From the cell containing the given text, extract its center point as [x, y] coordinate. 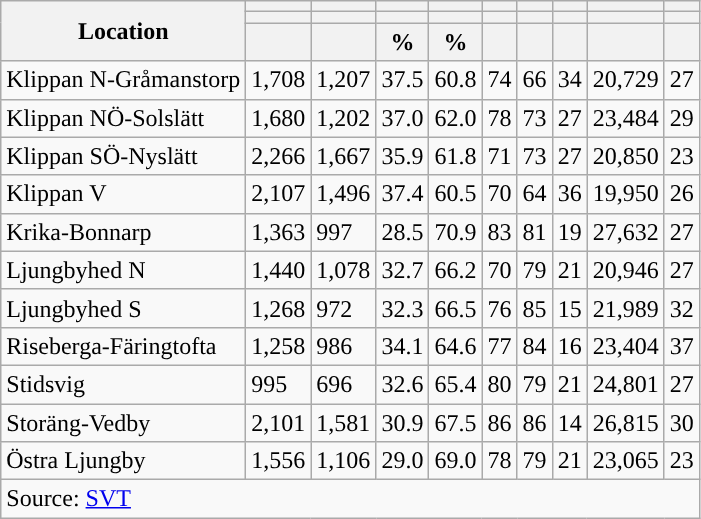
24,801 [626, 384]
70.9 [456, 232]
Krika-Bonnarp [124, 232]
Location [124, 31]
28.5 [402, 232]
26,815 [626, 423]
84 [534, 346]
69.0 [456, 461]
34 [570, 80]
66.5 [456, 308]
71 [500, 156]
16 [570, 346]
32.7 [402, 270]
65.4 [456, 384]
80 [500, 384]
21,989 [626, 308]
35.9 [402, 156]
32 [682, 308]
20,729 [626, 80]
995 [278, 384]
1,258 [278, 346]
Klippan SÖ-Nyslätt [124, 156]
2,101 [278, 423]
1,078 [344, 270]
1,207 [344, 80]
81 [534, 232]
Ljungbyhed N [124, 270]
19 [570, 232]
20,946 [626, 270]
986 [344, 346]
32.3 [402, 308]
Ljungbyhed S [124, 308]
37.4 [402, 194]
2,107 [278, 194]
67.5 [456, 423]
Östra Ljungby [124, 461]
972 [344, 308]
1,202 [344, 118]
23,404 [626, 346]
66 [534, 80]
1,708 [278, 80]
Klippan NÖ-Solslätt [124, 118]
60.8 [456, 80]
1,268 [278, 308]
27,632 [626, 232]
76 [500, 308]
19,950 [626, 194]
2,266 [278, 156]
23,065 [626, 461]
37.5 [402, 80]
Source: SVT [350, 499]
Stidsvig [124, 384]
1,667 [344, 156]
85 [534, 308]
29.0 [402, 461]
1,440 [278, 270]
36 [570, 194]
1,581 [344, 423]
Riseberga-Färingtofta [124, 346]
64 [534, 194]
66.2 [456, 270]
60.5 [456, 194]
26 [682, 194]
1,496 [344, 194]
20,850 [626, 156]
15 [570, 308]
64.6 [456, 346]
Klippan V [124, 194]
1,556 [278, 461]
77 [500, 346]
30 [682, 423]
Klippan N-Gråmanstorp [124, 80]
Storäng-Vedby [124, 423]
23,484 [626, 118]
61.8 [456, 156]
1,106 [344, 461]
14 [570, 423]
1,680 [278, 118]
83 [500, 232]
34.1 [402, 346]
696 [344, 384]
29 [682, 118]
74 [500, 80]
62.0 [456, 118]
1,363 [278, 232]
997 [344, 232]
37.0 [402, 118]
37 [682, 346]
30.9 [402, 423]
32.6 [402, 384]
